Capture the cell that displays the provided text and extract its (X, Y) central coordinate. 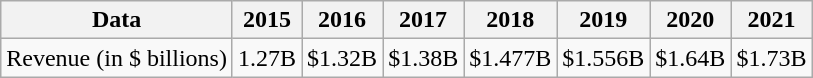
2019 (604, 20)
2020 (690, 20)
1.27B (266, 58)
Revenue (in $ billions) (117, 58)
2015 (266, 20)
2016 (342, 20)
$1.32B (342, 58)
2017 (424, 20)
$1.73B (772, 58)
Data (117, 20)
2018 (510, 20)
$1.64B (690, 58)
$1.38B (424, 58)
2021 (772, 20)
$1.556B (604, 58)
$1.477B (510, 58)
